Provide the (x, y) coordinate of the cell's center where the given text is located.  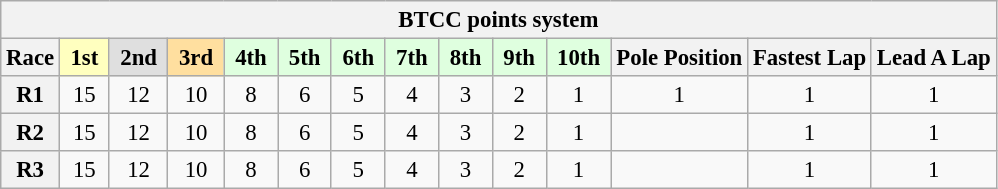
1st (84, 58)
9th (519, 58)
BTCC points system (498, 20)
R1 (30, 95)
8th (466, 58)
2nd (138, 58)
7th (412, 58)
Fastest Lap (810, 58)
3rd (196, 58)
10th (578, 58)
Pole Position (680, 58)
6th (358, 58)
4th (251, 58)
R2 (30, 133)
5th (305, 58)
Race (30, 58)
R3 (30, 170)
Lead A Lap (934, 58)
